Detect which cell encompasses the target text, then output its (X, Y) center coordinate. 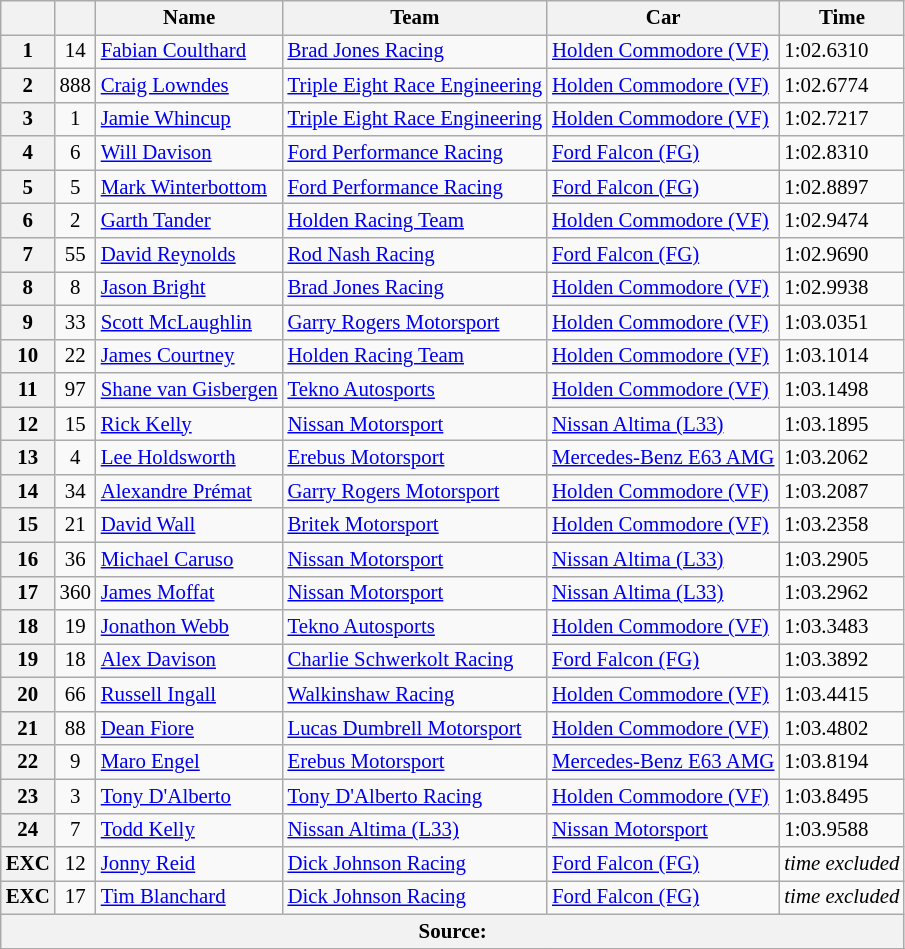
1:03.2905 (842, 559)
1:02.6774 (842, 85)
Fabian Coulthard (190, 51)
Charlie Schwerkolt Racing (416, 661)
Craig Lowndes (190, 85)
1:03.3483 (842, 627)
Jonathon Webb (190, 627)
Russell Ingall (190, 695)
Alexandre Prémat (190, 491)
1:03.0351 (842, 322)
1:02.7217 (842, 119)
1:03.8495 (842, 796)
Michael Caruso (190, 559)
1:02.8310 (842, 153)
Rick Kelly (190, 424)
1:02.9474 (842, 221)
Shane van Gisbergen (190, 390)
1:02.8897 (842, 187)
1:03.4415 (842, 695)
Mark Winterbottom (190, 187)
1:02.9690 (842, 255)
1:03.3892 (842, 661)
Tim Blanchard (190, 898)
16 (28, 559)
1:03.1014 (842, 356)
1:03.4802 (842, 728)
1:03.2962 (842, 593)
36 (76, 559)
1:03.1895 (842, 424)
Todd Kelly (190, 830)
Alex Davison (190, 661)
1:03.9588 (842, 830)
Name (190, 18)
360 (76, 593)
Source: (453, 931)
Dean Fiore (190, 728)
66 (76, 695)
24 (28, 830)
Team (416, 18)
88 (76, 728)
10 (28, 356)
Time (842, 18)
20 (28, 695)
1:02.9938 (842, 288)
David Reynolds (190, 255)
1:03.2087 (842, 491)
1:02.6310 (842, 51)
Jamie Whincup (190, 119)
James Moffat (190, 593)
Maro Engel (190, 762)
Britek Motorsport (416, 525)
Lee Holdsworth (190, 458)
Tony D'Alberto (190, 796)
Rod Nash Racing (416, 255)
13 (28, 458)
Car (663, 18)
33 (76, 322)
34 (76, 491)
Walkinshaw Racing (416, 695)
Garth Tander (190, 221)
David Wall (190, 525)
1:03.1498 (842, 390)
Jason Bright (190, 288)
55 (76, 255)
1:03.2062 (842, 458)
23 (28, 796)
Jonny Reid (190, 864)
Tony D'Alberto Racing (416, 796)
11 (28, 390)
Will Davison (190, 153)
1:03.8194 (842, 762)
Lucas Dumbrell Motorsport (416, 728)
97 (76, 390)
1:03.2358 (842, 525)
James Courtney (190, 356)
888 (76, 85)
Scott McLaughlin (190, 322)
